Provide the [x, y] coordinate of the cell's center where the given text is located.  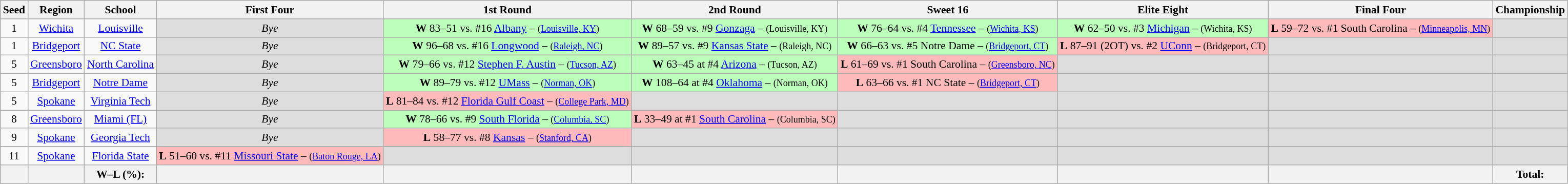
Final Four [1380, 10]
L 61–69 vs. #1 South Carolina – (Greensboro, NC) [948, 65]
L 59–72 vs. #1 South Carolina – (Minneapolis, MN) [1380, 28]
North Carolina [120, 65]
W 108–64 at #4 Oklahoma – (Norman, OK) [735, 83]
Notre Dame [120, 83]
W 89–79 vs. #12 UMass – (Norman, OK) [507, 83]
Total: [1530, 174]
Miami (FL) [120, 119]
Wichita [56, 28]
W 62–50 vs. #3 Michigan – (Wichita, KS) [1163, 28]
W 66–63 vs. #5 Notre Dame – (Bridgeport, CT) [948, 46]
8 [14, 119]
Region [56, 10]
W–L (%): [120, 174]
11 [14, 156]
Georgia Tech [120, 138]
Louisville [120, 28]
Florida State [120, 156]
W 78–66 vs. #9 South Florida – (Columbia, SC) [507, 119]
L 63–66 vs. #1 NC State – (Bridgeport, CT) [948, 83]
9 [14, 138]
W 68–59 vs. #9 Gonzaga – (Louisville, KY) [735, 28]
W 79–66 vs. #12 Stephen F. Austin – (Tucson, AZ) [507, 65]
Seed [14, 10]
School [120, 10]
L 33–49 at #1 South Carolina – (Columbia, SC) [735, 119]
NC State [120, 46]
W 89–57 vs. #9 Kansas State – (Raleigh, NC) [735, 46]
L 51–60 vs. #11 Missouri State – (Baton Rouge, LA) [270, 156]
2nd Round [735, 10]
W 83–51 vs. #16 Albany – (Louisville, KY) [507, 28]
L 81–84 vs. #12 Florida Gulf Coast – (College Park, MD) [507, 101]
1st Round [507, 10]
Championship [1530, 10]
L 87–91 (2OT) vs. #2 UConn – (Bridgeport, CT) [1163, 46]
W 76–64 vs. #4 Tennessee – (Wichita, KS) [948, 28]
Sweet 16 [948, 10]
L 58–77 vs. #8 Kansas – (Stanford, CA) [507, 138]
Virginia Tech [120, 101]
Elite Eight [1163, 10]
W 96–68 vs. #16 Longwood – (Raleigh, NC) [507, 46]
W 63–45 at #4 Arizona – (Tucson, AZ) [735, 65]
First Four [270, 10]
